Capture the cell that displays the provided text and extract its (X, Y) central coordinate. 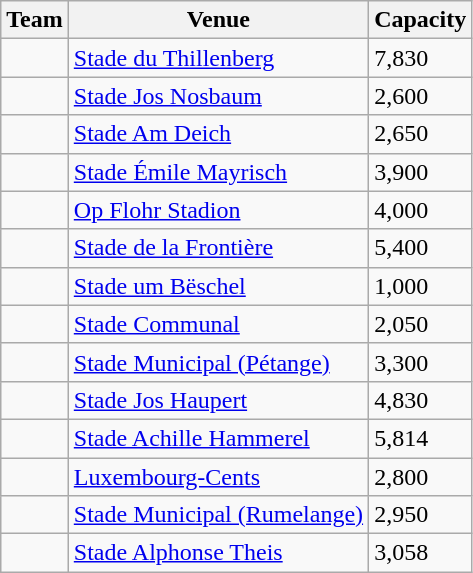
Stade Jos Haupert (218, 400)
3,900 (420, 172)
Stade du Thillenberg (218, 58)
Stade de la Frontière (218, 248)
2,600 (420, 96)
2,800 (420, 477)
Stade Jos Nosbaum (218, 96)
2,650 (420, 134)
Op Flohr Stadion (218, 210)
5,814 (420, 438)
3,300 (420, 362)
5,400 (420, 248)
2,950 (420, 515)
Team (35, 20)
Luxembourg-Cents (218, 477)
7,830 (420, 58)
Stade Alphonse Theis (218, 553)
Stade Municipal (Rumelange) (218, 515)
Capacity (420, 20)
4,000 (420, 210)
4,830 (420, 400)
3,058 (420, 553)
Stade Municipal (Pétange) (218, 362)
Stade Communal (218, 324)
Stade Émile Mayrisch (218, 172)
Stade Am Deich (218, 134)
Stade um Bëschel (218, 286)
1,000 (420, 286)
Venue (218, 20)
Stade Achille Hammerel (218, 438)
2,050 (420, 324)
